Return [X, Y] of the center of cell containing provided text 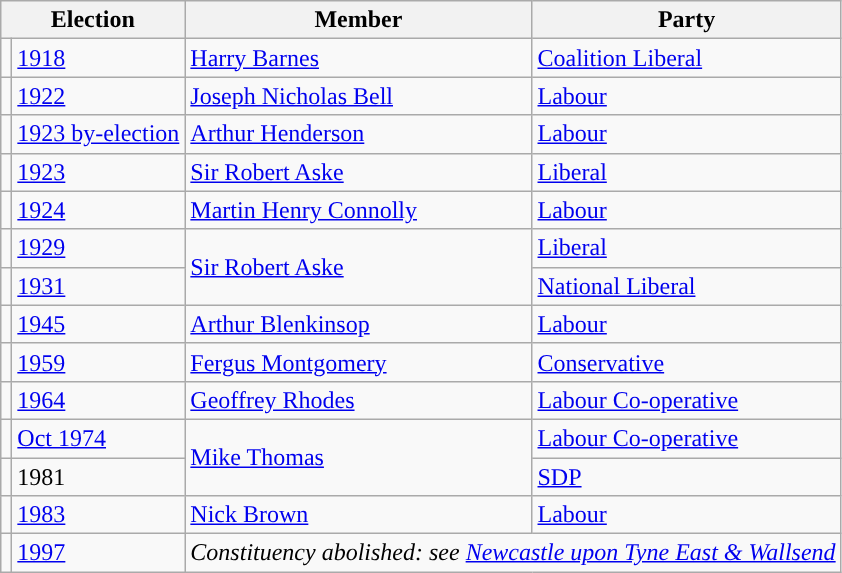
Constituency abolished: see Newcastle upon Tyne East & Wallsend [513, 553]
Fergus Montgomery [358, 362]
1959 [98, 362]
1924 [98, 210]
Geoffrey Rhodes [358, 400]
Oct 1974 [98, 438]
Harry Barnes [358, 58]
Mike Thomas [358, 457]
1981 [98, 477]
1918 [98, 58]
National Liberal [686, 286]
1983 [98, 515]
1945 [98, 324]
1923 by-election [98, 134]
SDP [686, 477]
1929 [98, 248]
Member [358, 20]
Party [686, 20]
1923 [98, 172]
1964 [98, 400]
1922 [98, 96]
Arthur Henderson [358, 134]
Coalition Liberal [686, 58]
Conservative [686, 362]
Election [93, 20]
1997 [98, 553]
1931 [98, 286]
Arthur Blenkinsop [358, 324]
Nick Brown [358, 515]
Joseph Nicholas Bell [358, 96]
Martin Henry Connolly [358, 210]
